Pinpoint the cell where the given text exists, returning its [X, Y] midpoint coordinate. 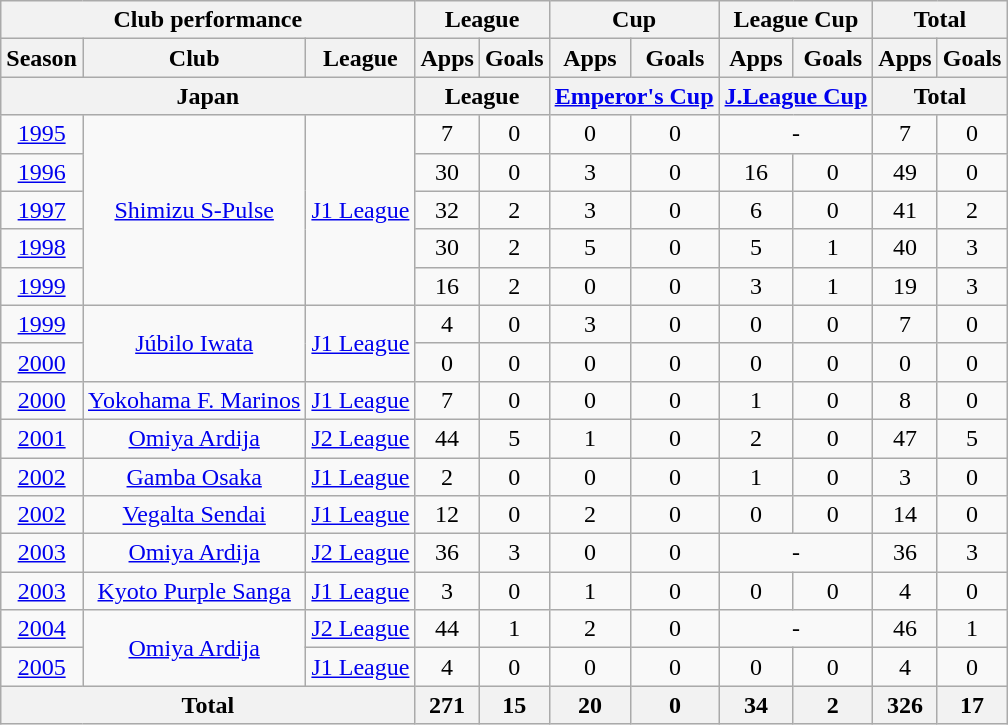
2005 [42, 667]
Club performance [208, 20]
1997 [42, 210]
8 [905, 400]
Yokohama F. Marinos [194, 400]
Club [194, 58]
46 [905, 629]
Kyoto Purple Sanga [194, 591]
49 [905, 172]
2001 [42, 438]
47 [905, 438]
Vegalta Sendai [194, 515]
15 [514, 705]
1998 [42, 248]
19 [905, 286]
Japan [208, 96]
J.League Cup [796, 96]
40 [905, 248]
Cup [634, 20]
Júbilo Iwata [194, 343]
41 [905, 210]
32 [447, 210]
12 [447, 515]
Season [42, 58]
Emperor's Cup [634, 96]
2004 [42, 629]
1995 [42, 134]
6 [756, 210]
271 [447, 705]
Gamba Osaka [194, 477]
League Cup [796, 20]
Shimizu S-Pulse [194, 210]
20 [590, 705]
17 [972, 705]
1996 [42, 172]
14 [905, 515]
326 [905, 705]
34 [756, 705]
